Output the (x, y) coordinate of the center of the cell containing the given text.  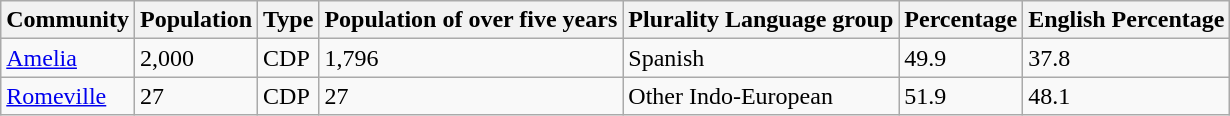
Amelia (68, 58)
Romeville (68, 96)
2,000 (196, 58)
51.9 (961, 96)
48.1 (1126, 96)
49.9 (961, 58)
Plurality Language group (761, 20)
Population of over five years (471, 20)
Population (196, 20)
Type (288, 20)
Percentage (961, 20)
1,796 (471, 58)
English Percentage (1126, 20)
Other Indo-European (761, 96)
Community (68, 20)
Spanish (761, 58)
37.8 (1126, 58)
